Pinpoint the cell where the given text exists, returning its (X, Y) midpoint coordinate. 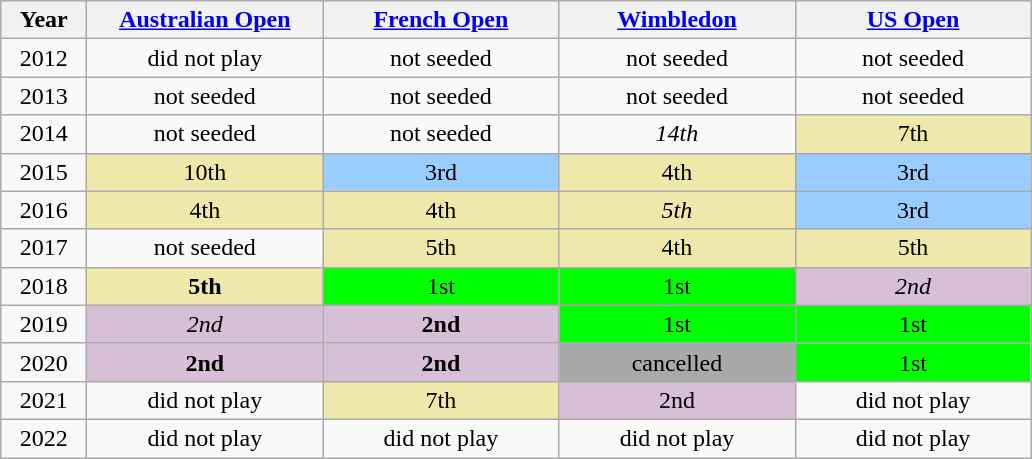
2019 (44, 324)
cancelled (677, 362)
French Open (441, 20)
2014 (44, 134)
2018 (44, 286)
10th (205, 172)
2013 (44, 96)
US Open (913, 20)
2021 (44, 400)
Wimbledon (677, 20)
2020 (44, 362)
2017 (44, 248)
2016 (44, 210)
14th (677, 134)
2012 (44, 58)
2022 (44, 438)
Australian Open (205, 20)
2015 (44, 172)
Year (44, 20)
